From the cell containing the given text, extract its center point as (x, y) coordinate. 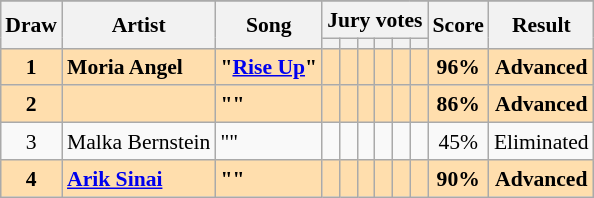
Score (458, 24)
Artist (138, 24)
96% (458, 66)
45% (458, 142)
Song (268, 24)
1 (31, 66)
86% (458, 104)
Moria Angel (138, 66)
"Rise Up" (268, 66)
2 (31, 104)
Eliminated (542, 142)
Result (542, 24)
4 (31, 178)
90% (458, 178)
Jury votes (374, 20)
Draw (31, 24)
Malka Bernstein (138, 142)
3 (31, 142)
Arik Sinai (138, 178)
